For the text-containing cell, return its midpoint in [x, y] coordinate format. 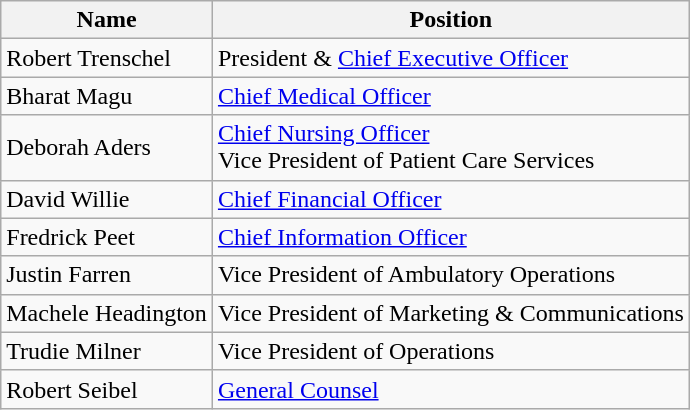
Robert Trenschel [107, 58]
Vice President of Marketing & Communications [450, 313]
Fredrick Peet [107, 237]
Robert Seibel [107, 389]
Chief Nursing Officer Vice President of Patient Care Services [450, 148]
Trudie Milner [107, 351]
Justin Farren [107, 275]
David Willie [107, 199]
Name [107, 20]
General Counsel [450, 389]
President & Chief Executive Officer [450, 58]
Position [450, 20]
Bharat Magu [107, 96]
Deborah Aders [107, 148]
Vice President of Operations [450, 351]
Chief Financial Officer [450, 199]
Chief Information Officer [450, 237]
Machele Headington [107, 313]
Vice President of Ambulatory Operations [450, 275]
Chief Medical Officer [450, 96]
